For the text-containing cell, return its midpoint in (X, Y) coordinate format. 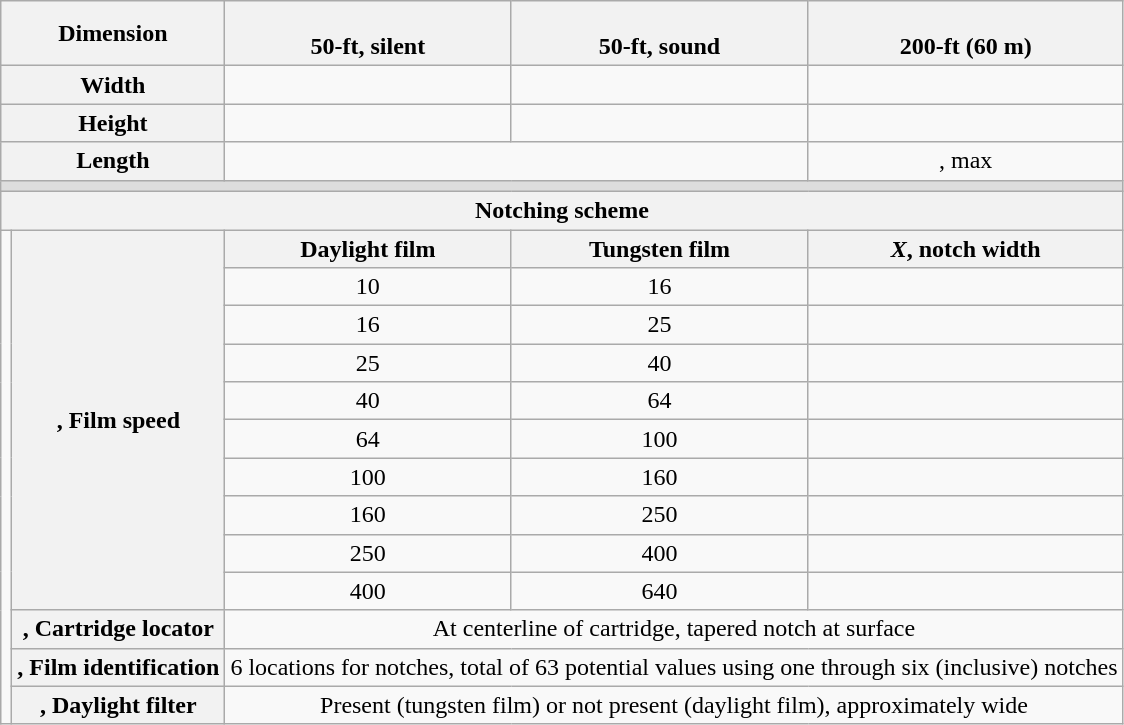
, Film speed (118, 420)
50-ft, silent (368, 34)
, Daylight filter (118, 705)
50-ft, sound (660, 34)
Length (113, 161)
Notching scheme (562, 210)
640 (660, 591)
200-ft (60 m) (966, 34)
Tungsten film (660, 249)
, Film identification (118, 667)
6 locations for notches, total of 63 potential values using one through six (inclusive) notches (674, 667)
Dimension (113, 34)
Width (113, 85)
Daylight film (368, 249)
10 (368, 287)
, Cartridge locator (118, 629)
, max (966, 161)
X, notch width (966, 249)
Height (113, 123)
At centerline of cartridge, tapered notch at surface (674, 629)
Present (tungsten film) or not present (daylight film), approximately wide (674, 705)
